Return the (x, y) coordinate for the center point of the cell that contains the specified text.  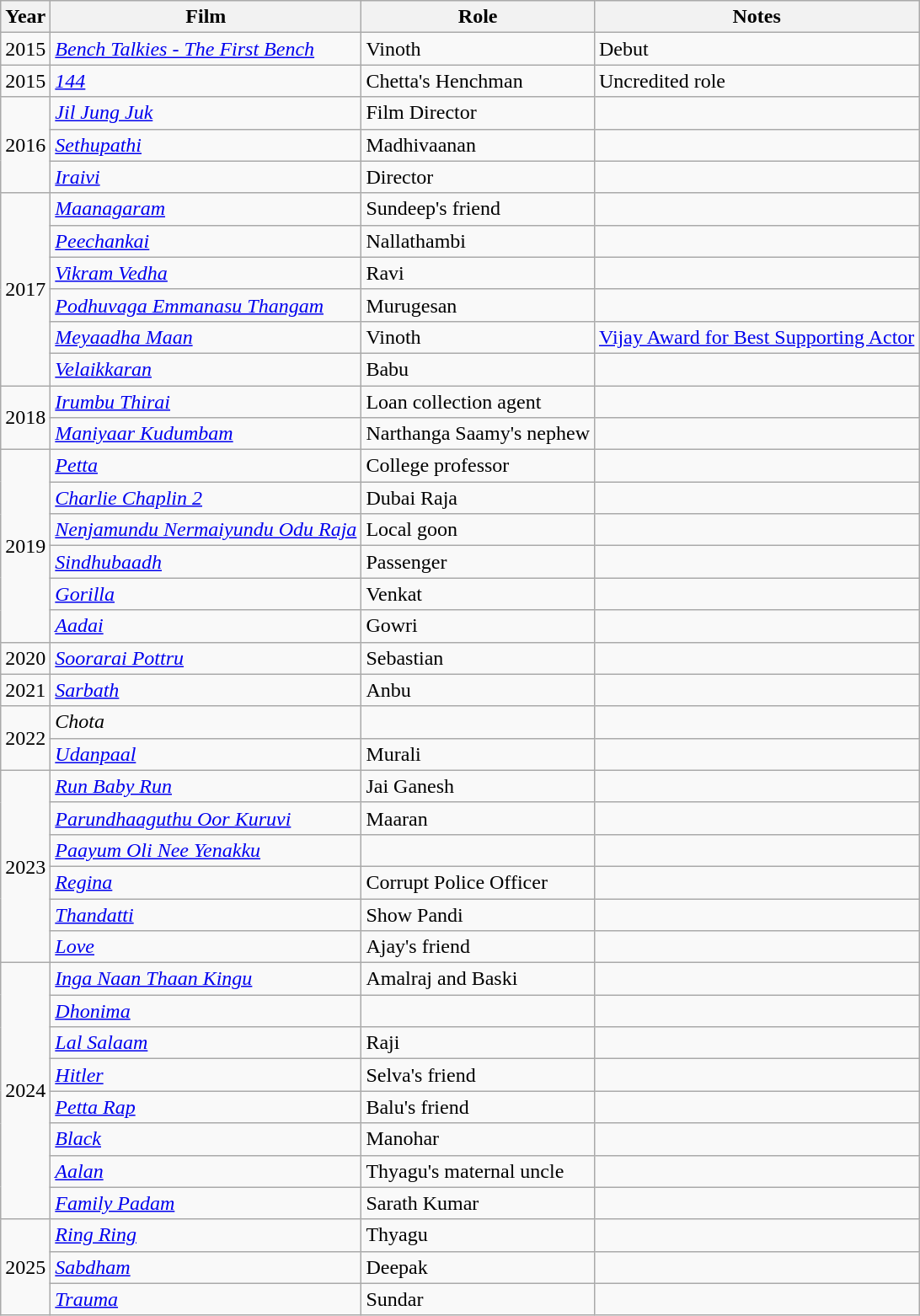
Ring Ring (206, 1235)
Vijay Award for Best Supporting Actor (757, 337)
2021 (25, 690)
Maniyaar Kudumbam (206, 434)
2018 (25, 418)
Chetta's Henchman (479, 81)
College professor (479, 466)
Selva's friend (479, 1075)
Thandatti (206, 914)
Anbu (479, 690)
Jil Jung Juk (206, 113)
Sabdham (206, 1267)
Role (479, 17)
Meyaadha Maan (206, 337)
Director (479, 177)
Sarath Kumar (479, 1203)
2016 (25, 145)
2022 (25, 738)
Film Director (479, 113)
Notes (757, 17)
Peechankai (206, 241)
Madhivaanan (479, 145)
Babu (479, 369)
Jai Ganesh (479, 786)
Uncredited role (757, 81)
Iraivi (206, 177)
Love (206, 947)
Gorilla (206, 594)
Maanagaram (206, 209)
Local goon (479, 530)
2025 (25, 1267)
Sundeep's friend (479, 209)
Thyagu (479, 1235)
2019 (25, 546)
2017 (25, 289)
Velaikkaran (206, 369)
Irumbu Thirai (206, 402)
Hitler (206, 1075)
Manohar (479, 1139)
Ravi (479, 273)
Corrupt Police Officer (479, 882)
Vikram Vedha (206, 273)
Murugesan (479, 305)
Passenger (479, 562)
Dubai Raja (479, 498)
Udanpaal (206, 754)
Podhuvaga Emmanasu Thangam (206, 305)
Charlie Chaplin 2 (206, 498)
144 (206, 81)
Nallathambi (479, 241)
Nenjamundu Nermaiyundu Odu Raja (206, 530)
Bench Talkies - The First Bench (206, 49)
Inga Naan Thaan Kingu (206, 979)
Sundar (479, 1299)
Deepak (479, 1267)
Loan collection agent (479, 402)
Lal Salaam (206, 1043)
Year (25, 17)
Trauma (206, 1299)
Soorarai Pottru (206, 658)
2024 (25, 1091)
Debut (757, 49)
Black (206, 1139)
Aadai (206, 626)
Sindhubaadh (206, 562)
2020 (25, 658)
Amalraj and Baski (479, 979)
Sethupathi (206, 145)
Show Pandi (479, 914)
Parundhaaguthu Oor Kuruvi (206, 818)
Aalan (206, 1171)
Family Padam (206, 1203)
Film (206, 17)
Raji (479, 1043)
Narthanga Saamy's nephew (479, 434)
Run Baby Run (206, 786)
Sarbath (206, 690)
Venkat (479, 594)
Paayum Oli Nee Yenakku (206, 850)
Chota (206, 722)
Petta Rap (206, 1107)
Maaran (479, 818)
Murali (479, 754)
Sebastian (479, 658)
Gowri (479, 626)
2023 (25, 866)
Ajay's friend (479, 947)
Thyagu's maternal uncle (479, 1171)
Regina (206, 882)
Balu's friend (479, 1107)
Dhonima (206, 1011)
Petta (206, 466)
